Return [x, y] of the center of cell containing provided text 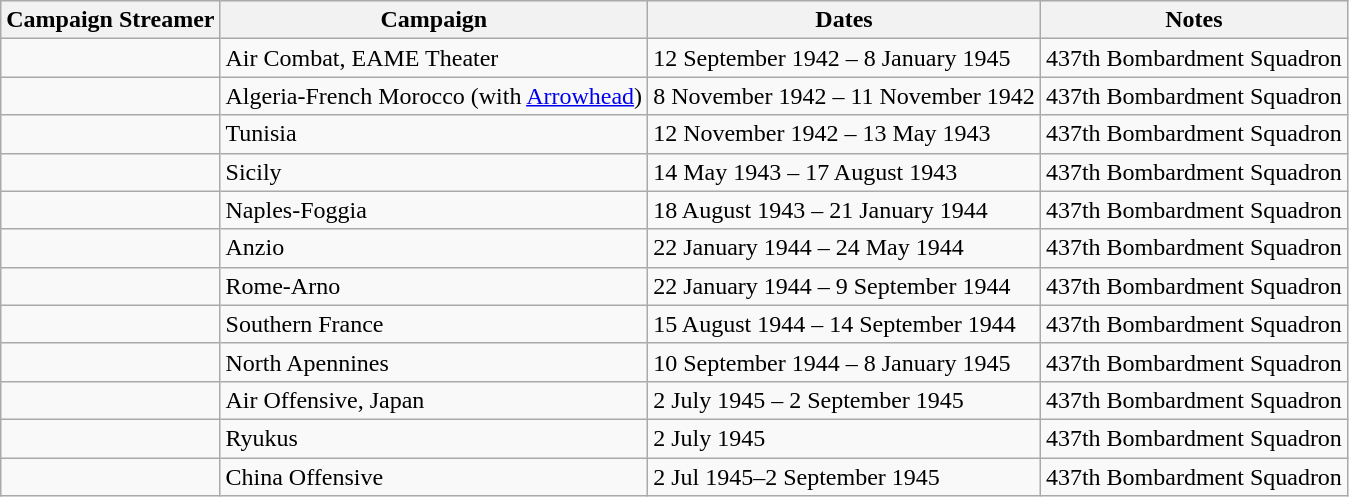
Anzio [434, 248]
Campaign Streamer [110, 20]
Sicily [434, 172]
Air Offensive, Japan [434, 400]
North Apennines [434, 362]
Campaign [434, 20]
Notes [1194, 20]
2 Jul 1945–2 September 1945 [844, 477]
15 August 1944 – 14 September 1944 [844, 324]
Tunisia [434, 134]
Naples-Foggia [434, 210]
Air Combat, EAME Theater [434, 58]
12 November 1942 – 13 May 1943 [844, 134]
12 September 1942 – 8 January 1945 [844, 58]
China Offensive [434, 477]
Dates [844, 20]
18 August 1943 – 21 January 1944 [844, 210]
8 November 1942 – 11 November 1942 [844, 96]
2 July 1945 – 2 September 1945 [844, 400]
Ryukus [434, 438]
2 July 1945 [844, 438]
10 September 1944 – 8 January 1945 [844, 362]
Southern France [434, 324]
22 January 1944 – 24 May 1944 [844, 248]
Rome-Arno [434, 286]
22 January 1944 – 9 September 1944 [844, 286]
Algeria-French Morocco (with Arrowhead) [434, 96]
14 May 1943 – 17 August 1943 [844, 172]
